Capture the cell that displays the provided text and extract its (X, Y) central coordinate. 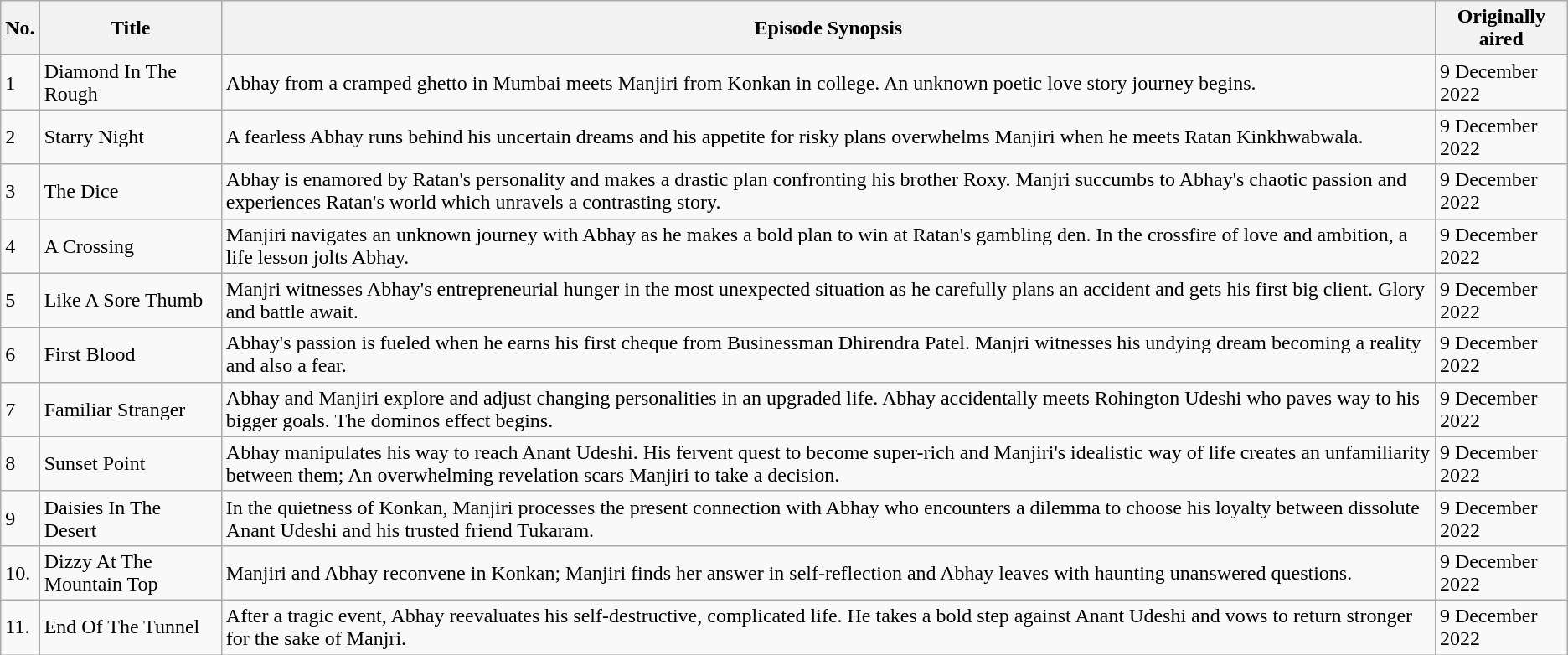
No. (20, 28)
Sunset Point (131, 464)
4 (20, 246)
Starry Night (131, 137)
Familiar Stranger (131, 409)
11. (20, 627)
9 (20, 518)
First Blood (131, 355)
Daisies In The Desert (131, 518)
5 (20, 300)
1 (20, 82)
Like A Sore Thumb (131, 300)
Manjiri and Abhay reconvene in Konkan; Manjiri finds her answer in self-reflection and Abhay leaves with haunting unanswered questions. (828, 573)
Diamond In The Rough (131, 82)
Title (131, 28)
A fearless Abhay runs behind his uncertain dreams and his appetite for risky plans overwhelms Manjiri when he meets Ratan Kinkhwabwala. (828, 137)
Dizzy At The Mountain Top (131, 573)
The Dice (131, 191)
Abhay from a cramped ghetto in Mumbai meets Manjiri from Konkan in college. An unknown poetic love story journey begins. (828, 82)
8 (20, 464)
2 (20, 137)
Originally aired (1501, 28)
End Of The Tunnel (131, 627)
10. (20, 573)
6 (20, 355)
3 (20, 191)
Episode Synopsis (828, 28)
7 (20, 409)
A Crossing (131, 246)
